From the cell containing the given text, extract its center point as [X, Y] coordinate. 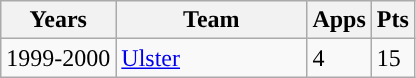
Apps [339, 20]
Pts [392, 20]
4 [339, 58]
1999-2000 [58, 58]
Team [212, 20]
Years [58, 20]
15 [392, 58]
Ulster [212, 58]
